Locate the cell with the specified text and output its [x, y] center coordinate. 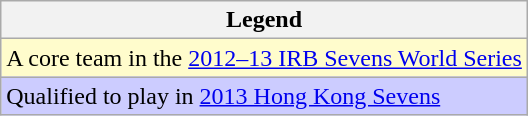
Legend [264, 20]
A core team in the 2012–13 IRB Sevens World Series [264, 58]
Qualified to play in 2013 Hong Kong Sevens [264, 96]
